For the text-containing cell, return its midpoint in (X, Y) coordinate format. 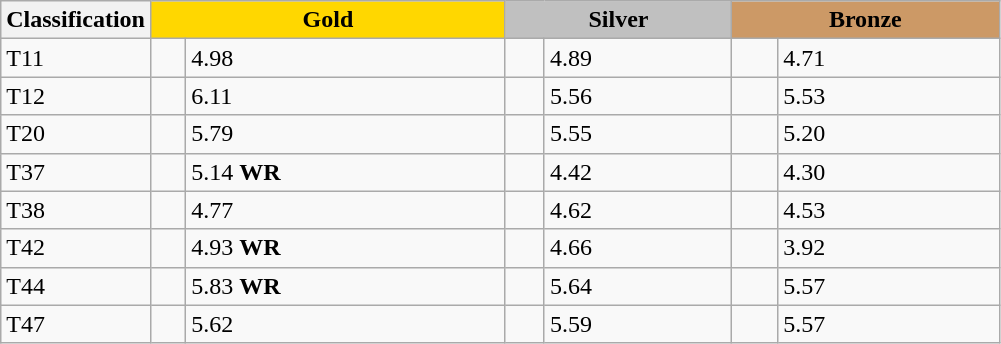
5.55 (638, 134)
T37 (76, 172)
T11 (76, 58)
5.56 (638, 96)
3.92 (888, 248)
4.71 (888, 58)
4.77 (346, 210)
5.64 (638, 286)
4.30 (888, 172)
4.53 (888, 210)
T20 (76, 134)
5.59 (638, 324)
5.53 (888, 96)
5.62 (346, 324)
T42 (76, 248)
5.14 WR (346, 172)
Gold (328, 20)
4.42 (638, 172)
4.66 (638, 248)
5.83 WR (346, 286)
4.62 (638, 210)
T47 (76, 324)
4.98 (346, 58)
T38 (76, 210)
5.79 (346, 134)
T44 (76, 286)
Classification (76, 20)
4.89 (638, 58)
Silver (618, 20)
6.11 (346, 96)
5.20 (888, 134)
Bronze (866, 20)
4.93 WR (346, 248)
T12 (76, 96)
